Output the (X, Y) coordinate of the center of the cell containing the given text.  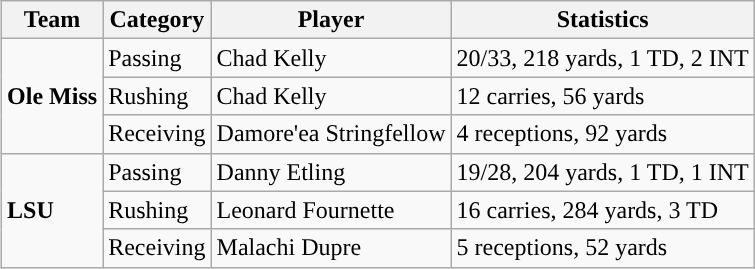
Malachi Dupre (331, 248)
Team (52, 20)
Leonard Fournette (331, 210)
Category (157, 20)
Danny Etling (331, 172)
4 receptions, 92 yards (602, 134)
Damore'ea Stringfellow (331, 134)
LSU (52, 210)
12 carries, 56 yards (602, 96)
19/28, 204 yards, 1 TD, 1 INT (602, 172)
Ole Miss (52, 96)
Player (331, 20)
5 receptions, 52 yards (602, 248)
20/33, 218 yards, 1 TD, 2 INT (602, 58)
Statistics (602, 20)
16 carries, 284 yards, 3 TD (602, 210)
